Pinpoint the cell where the given text exists, returning its [x, y] midpoint coordinate. 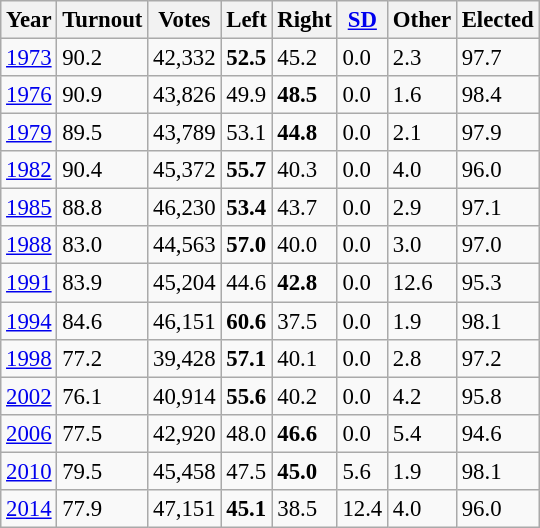
44.6 [246, 283]
2014 [29, 509]
45.2 [304, 58]
53.1 [246, 133]
1.6 [422, 95]
46,230 [184, 208]
40,914 [184, 396]
5.4 [422, 433]
2.9 [422, 208]
Left [246, 20]
Votes [184, 20]
Turnout [102, 20]
1979 [29, 133]
95.3 [498, 283]
76.1 [102, 396]
Other [422, 20]
94.6 [498, 433]
57.0 [246, 245]
40.2 [304, 396]
1985 [29, 208]
12.6 [422, 283]
2010 [29, 471]
88.8 [102, 208]
2.3 [422, 58]
97.7 [498, 58]
42,920 [184, 433]
2006 [29, 433]
43,826 [184, 95]
77.5 [102, 433]
97.1 [498, 208]
45.0 [304, 471]
12.4 [362, 509]
48.0 [246, 433]
3.0 [422, 245]
42,332 [184, 58]
97.2 [498, 358]
Elected [498, 20]
2.1 [422, 133]
45.1 [246, 509]
95.8 [498, 396]
45,372 [184, 170]
90.2 [102, 58]
1998 [29, 358]
Year [29, 20]
37.5 [304, 321]
42.8 [304, 283]
55.6 [246, 396]
45,458 [184, 471]
43,789 [184, 133]
90.9 [102, 95]
SD [362, 20]
1994 [29, 321]
2.8 [422, 358]
47,151 [184, 509]
55.7 [246, 170]
49.9 [246, 95]
1976 [29, 95]
60.6 [246, 321]
97.0 [498, 245]
84.6 [102, 321]
48.5 [304, 95]
2002 [29, 396]
79.5 [102, 471]
44.8 [304, 133]
77.2 [102, 358]
40.0 [304, 245]
83.0 [102, 245]
1988 [29, 245]
4.2 [422, 396]
47.5 [246, 471]
45,204 [184, 283]
5.6 [362, 471]
46.6 [304, 433]
77.9 [102, 509]
90.4 [102, 170]
Right [304, 20]
43.7 [304, 208]
53.4 [246, 208]
97.9 [498, 133]
1973 [29, 58]
1991 [29, 283]
40.3 [304, 170]
83.9 [102, 283]
46,151 [184, 321]
89.5 [102, 133]
1982 [29, 170]
39,428 [184, 358]
98.4 [498, 95]
57.1 [246, 358]
52.5 [246, 58]
38.5 [304, 509]
44,563 [184, 245]
40.1 [304, 358]
